Scan for the cell matching the given text and deliver its (X, Y) coordinate at center. 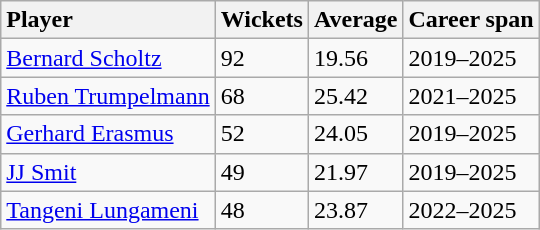
Career span (471, 20)
Average (356, 20)
24.05 (356, 134)
92 (262, 58)
JJ Smit (108, 172)
Tangeni Lungameni (108, 210)
Ruben Trumpelmann (108, 96)
52 (262, 134)
68 (262, 96)
23.87 (356, 210)
19.56 (356, 58)
21.97 (356, 172)
Gerhard Erasmus (108, 134)
48 (262, 210)
2022–2025 (471, 210)
2021–2025 (471, 96)
25.42 (356, 96)
Player (108, 20)
Bernard Scholtz (108, 58)
49 (262, 172)
Wickets (262, 20)
